Search for the cell housing the specified text and yield its (X, Y) center coordinate. 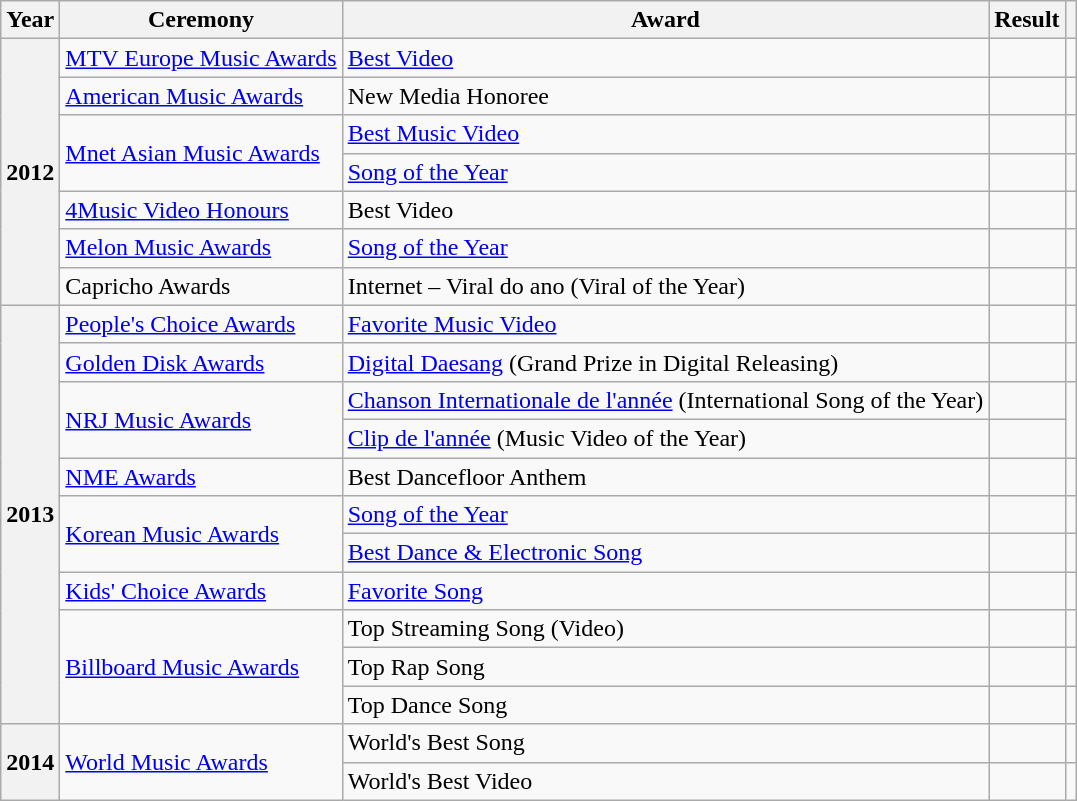
Result (1027, 20)
Best Music Video (666, 134)
People's Choice Awards (201, 324)
2013 (30, 514)
Melon Music Awards (201, 248)
Mnet Asian Music Awards (201, 153)
Internet – Viral do ano (Viral of the Year) (666, 286)
World's Best Song (666, 743)
Capricho Awards (201, 286)
4Music Video Honours (201, 210)
Best Dance & Electronic Song (666, 553)
Award (666, 20)
World Music Awards (201, 762)
NRJ Music Awards (201, 419)
Favorite Song (666, 591)
Digital Daesang (Grand Prize in Digital Releasing) (666, 362)
Best Dancefloor Anthem (666, 477)
Top Rap Song (666, 667)
Clip de l'année (Music Video of the Year) (666, 438)
2014 (30, 762)
Ceremony (201, 20)
Top Streaming Song (Video) (666, 629)
Year (30, 20)
Billboard Music Awards (201, 667)
New Media Honoree (666, 96)
2012 (30, 172)
MTV Europe Music Awards (201, 58)
Golden Disk Awards (201, 362)
Favorite Music Video (666, 324)
Korean Music Awards (201, 534)
Kids' Choice Awards (201, 591)
Chanson Internationale de l'année (International Song of the Year) (666, 400)
Top Dance Song (666, 705)
NME Awards (201, 477)
World's Best Video (666, 781)
American Music Awards (201, 96)
